Output the (x, y) coordinate of the center of the cell containing the given text.  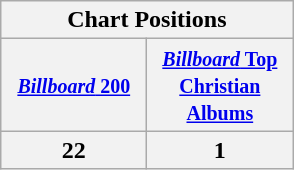
Billboard Top Christian Albums (220, 85)
Billboard 200 (74, 85)
1 (220, 150)
22 (74, 150)
Chart Positions (147, 20)
